For the text-containing cell, return its midpoint in [X, Y] coordinate format. 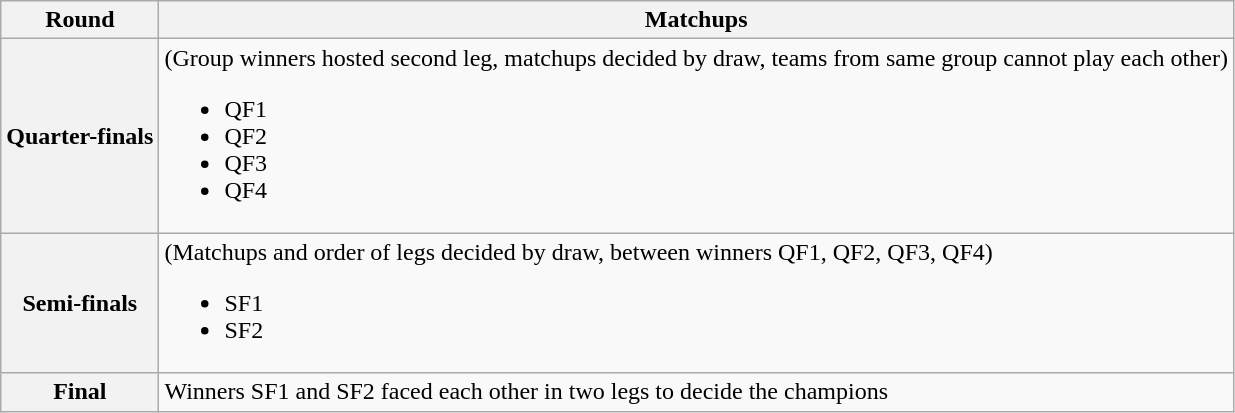
Semi-finals [80, 303]
Round [80, 20]
Winners SF1 and SF2 faced each other in two legs to decide the champions [696, 392]
Matchups [696, 20]
(Group winners hosted second leg, matchups decided by draw, teams from same group cannot play each other)QF1QF2QF3QF4 [696, 136]
Final [80, 392]
(Matchups and order of legs decided by draw, between winners QF1, QF2, QF3, QF4)SF1SF2 [696, 303]
Quarter-finals [80, 136]
